Scan for the cell matching the given text and deliver its [x, y] coordinate at center. 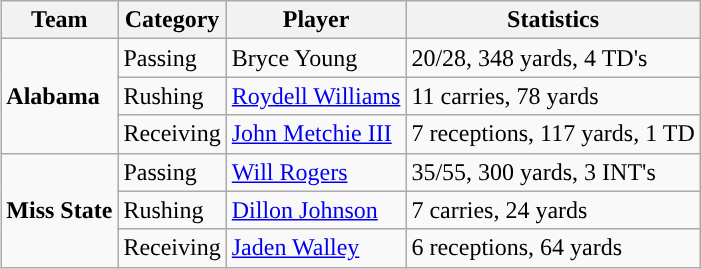
Miss State [60, 210]
Dillon Johnson [316, 210]
20/28, 348 yards, 4 TD's [553, 58]
Player [316, 20]
Jaden Walley [316, 248]
Roydell Williams [316, 96]
Statistics [553, 20]
6 receptions, 64 yards [553, 248]
35/55, 300 yards, 3 INT's [553, 172]
Team [60, 20]
11 carries, 78 yards [553, 96]
Will Rogers [316, 172]
Bryce Young [316, 58]
7 receptions, 117 yards, 1 TD [553, 134]
7 carries, 24 yards [553, 210]
John Metchie III [316, 134]
Category [172, 20]
Alabama [60, 96]
